Output the [x, y] coordinate of the center of the cell containing the given text.  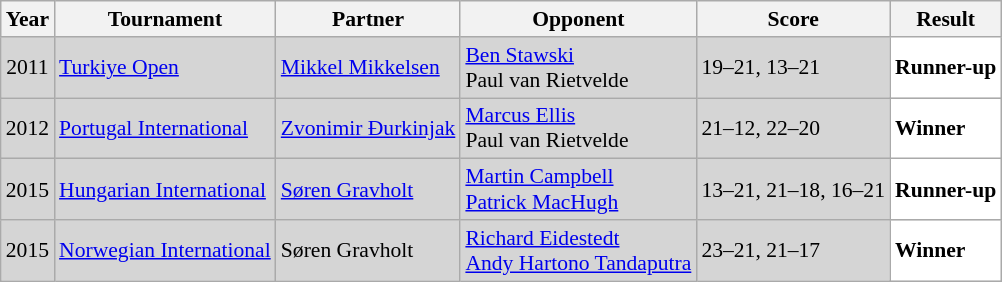
Martin Campbell Patrick MacHugh [578, 190]
Portugal International [165, 128]
Norwegian International [165, 250]
Turkiye Open [165, 68]
13–21, 21–18, 16–21 [793, 190]
Ben Stawski Paul van Rietvelde [578, 68]
Zvonimir Đurkinjak [368, 128]
Opponent [578, 19]
19–21, 13–21 [793, 68]
Result [946, 19]
Partner [368, 19]
23–21, 21–17 [793, 250]
Mikkel Mikkelsen [368, 68]
2011 [28, 68]
2012 [28, 128]
21–12, 22–20 [793, 128]
Richard Eidestedt Andy Hartono Tandaputra [578, 250]
Score [793, 19]
Tournament [165, 19]
Year [28, 19]
Marcus Ellis Paul van Rietvelde [578, 128]
Hungarian International [165, 190]
